Capture the cell that displays the provided text and extract its (X, Y) central coordinate. 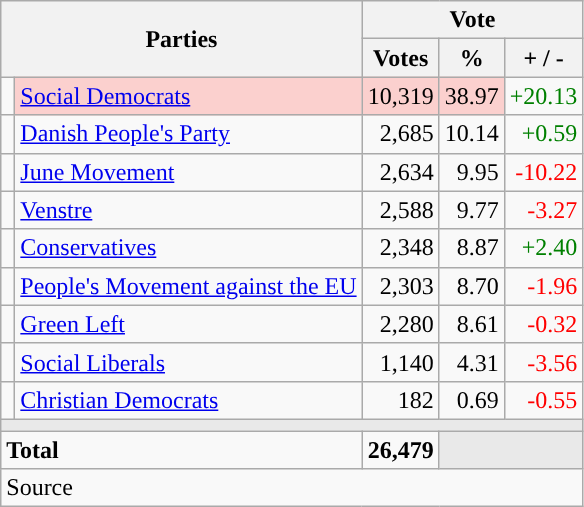
-1.96 (544, 286)
-3.56 (544, 362)
-0.32 (544, 324)
10,319 (400, 96)
Parties (182, 39)
Conservatives (188, 248)
8.61 (472, 324)
2,280 (400, 324)
Total (182, 449)
-0.55 (544, 400)
182 (400, 400)
Danish People's Party (188, 134)
-10.22 (544, 172)
Source (292, 488)
2,348 (400, 248)
+20.13 (544, 96)
Venstre (188, 210)
2,634 (400, 172)
38.97 (472, 96)
2,685 (400, 134)
Social Liberals (188, 362)
2,303 (400, 286)
9.77 (472, 210)
Christian Democrats (188, 400)
1,140 (400, 362)
Green Left (188, 324)
+0.59 (544, 134)
10.14 (472, 134)
2,588 (400, 210)
People's Movement against the EU (188, 286)
8.70 (472, 286)
4.31 (472, 362)
Votes (400, 58)
0.69 (472, 400)
+ / - (544, 58)
8.87 (472, 248)
June Movement (188, 172)
-3.27 (544, 210)
+2.40 (544, 248)
Social Democrats (188, 96)
Vote (472, 20)
% (472, 58)
9.95 (472, 172)
26,479 (400, 449)
